For the text-containing cell, return its midpoint in (X, Y) coordinate format. 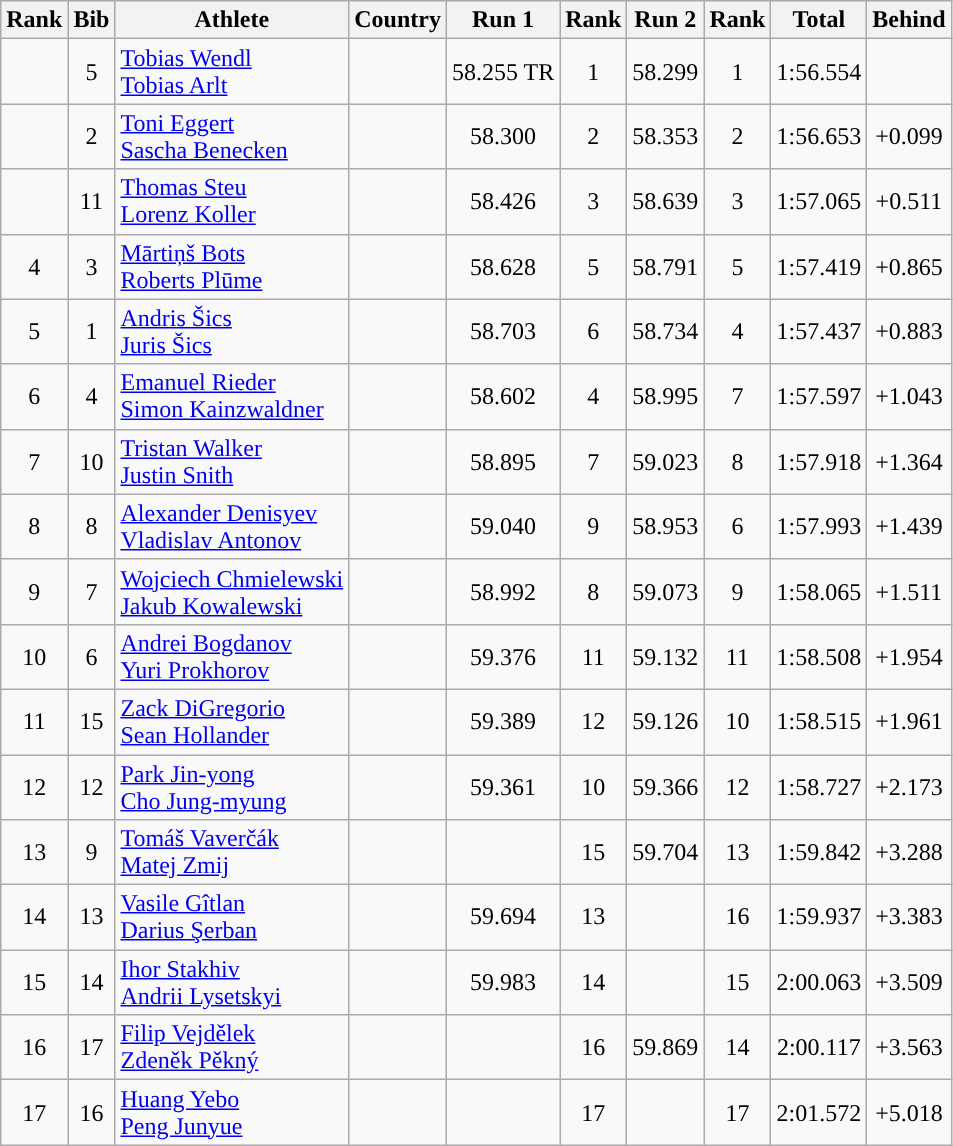
58.734 (666, 332)
+0.883 (909, 332)
58.300 (502, 136)
2:00.063 (819, 982)
+1.043 (909, 396)
58.992 (502, 592)
1:56.554 (819, 72)
Filip VejdělekZdeněk Pěkný (232, 1048)
Toni EggertSascha Benecken (232, 136)
+3.383 (909, 918)
59.040 (502, 526)
58.703 (502, 332)
Wojciech ChmielewskiJakub Kowalewski (232, 592)
+5.018 (909, 1112)
1:59.842 (819, 852)
58.426 (502, 202)
58.255 TR (502, 72)
59.366 (666, 786)
59.376 (502, 656)
58.895 (502, 462)
1:57.918 (819, 462)
Run 1 (502, 20)
Emanuel RiederSimon Kainzwaldner (232, 396)
+0.865 (909, 266)
1:58.727 (819, 786)
58.995 (666, 396)
58.628 (502, 266)
58.602 (502, 396)
59.023 (666, 462)
59.694 (502, 918)
Athlete (232, 20)
Country (398, 20)
1:58.515 (819, 722)
Park Jin-yongCho Jung-myung (232, 786)
Bib (92, 20)
1:58.065 (819, 592)
1:57.419 (819, 266)
+1.511 (909, 592)
2:01.572 (819, 1112)
Ihor StakhivAndrii Lysetskyi (232, 982)
58.791 (666, 266)
+1.961 (909, 722)
Mārtiņš BotsRoberts Plūme (232, 266)
+1.364 (909, 462)
59.983 (502, 982)
58.353 (666, 136)
+0.511 (909, 202)
58.953 (666, 526)
1:57.065 (819, 202)
+3.288 (909, 852)
59.361 (502, 786)
1:57.993 (819, 526)
+0.099 (909, 136)
Thomas SteuLorenz Koller (232, 202)
Vasile GîtlanDarius Şerban (232, 918)
59.704 (666, 852)
2:00.117 (819, 1048)
1:56.653 (819, 136)
Huang YeboPeng Junyue (232, 1112)
Total (819, 20)
1:59.937 (819, 918)
1:57.597 (819, 396)
Andris ŠicsJuris Šics (232, 332)
1:57.437 (819, 332)
1:58.508 (819, 656)
Tristan WalkerJustin Snith (232, 462)
Zack DiGregorioSean Hollander (232, 722)
+2.173 (909, 786)
Run 2 (666, 20)
59.389 (502, 722)
Tobias WendlTobias Arlt (232, 72)
59.869 (666, 1048)
58.639 (666, 202)
+1.439 (909, 526)
Alexander DenisyevVladislav Antonov (232, 526)
+3.509 (909, 982)
59.132 (666, 656)
Tomáš VaverčákMatej Zmij (232, 852)
59.073 (666, 592)
59.126 (666, 722)
Andrei BogdanovYuri Prokhorov (232, 656)
58.299 (666, 72)
Behind (909, 20)
+3.563 (909, 1048)
+1.954 (909, 656)
